Identify which cell holds the provided text, then report its (x, y) central coordinate. 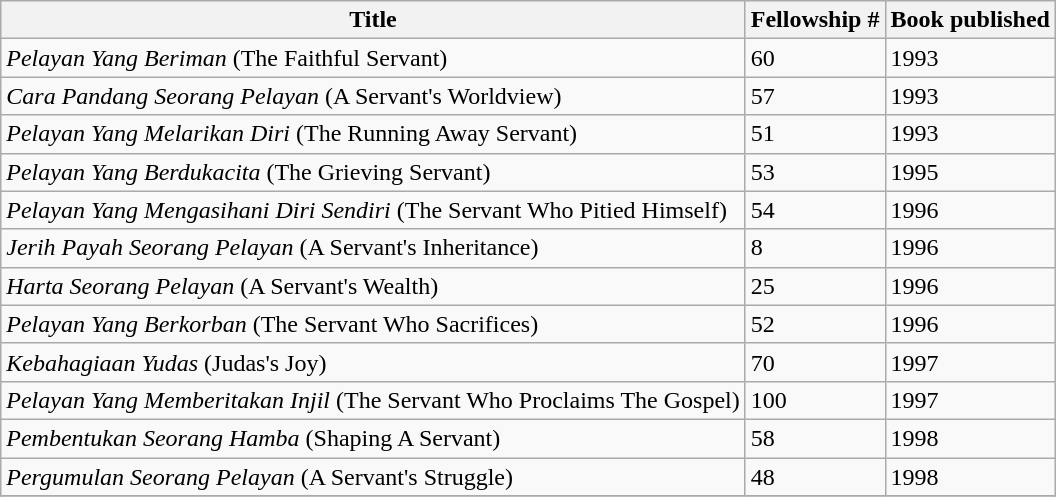
52 (815, 324)
Pelayan Yang Melarikan Diri (The Running Away Servant) (373, 134)
58 (815, 438)
54 (815, 210)
Jerih Payah Seorang Pelayan (A Servant's Inheritance) (373, 248)
Pelayan Yang Mengasihani Diri Sendiri (The Servant Who Pitied Himself) (373, 210)
Kebahagiaan Yudas (Judas's Joy) (373, 362)
51 (815, 134)
Fellowship # (815, 20)
Cara Pandang Seorang Pelayan (A Servant's Worldview) (373, 96)
Title (373, 20)
Pelayan Yang Beriman (The Faithful Servant) (373, 58)
57 (815, 96)
Pergumulan Seorang Pelayan (A Servant's Struggle) (373, 477)
Book published (970, 20)
1995 (970, 172)
Pelayan Yang Berkorban (The Servant Who Sacrifices) (373, 324)
8 (815, 248)
70 (815, 362)
60 (815, 58)
48 (815, 477)
Pembentukan Seorang Hamba (Shaping A Servant) (373, 438)
Harta Seorang Pelayan (A Servant's Wealth) (373, 286)
53 (815, 172)
Pelayan Yang Berdukacita (The Grieving Servant) (373, 172)
Pelayan Yang Memberitakan Injil (The Servant Who Proclaims The Gospel) (373, 400)
25 (815, 286)
100 (815, 400)
